From the cell containing the given text, extract its center point as (x, y) coordinate. 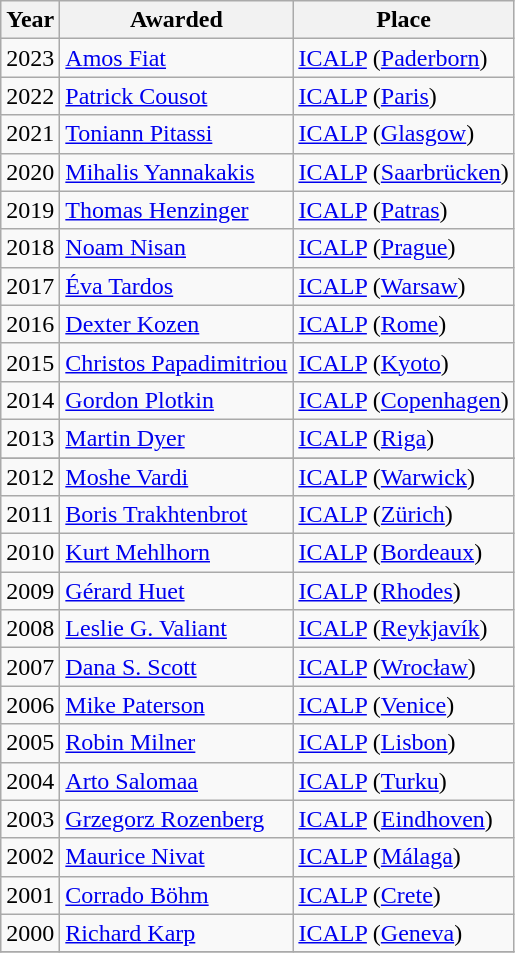
ICALP (Patras) (404, 210)
2018 (30, 248)
2019 (30, 210)
2006 (30, 705)
2005 (30, 743)
2002 (30, 857)
ICALP (Zürich) (404, 515)
Boris Trakhtenbrot (176, 515)
ICALP (Reykjavík) (404, 629)
2013 (30, 438)
Amos Fiat (176, 58)
Éva Tardos (176, 286)
Gérard Huet (176, 591)
ICALP (Eindhoven) (404, 819)
2001 (30, 895)
Corrado Böhm (176, 895)
ICALP (Warwick) (404, 477)
2004 (30, 781)
2012 (30, 477)
Richard Karp (176, 933)
Leslie G. Valiant (176, 629)
2011 (30, 515)
Arto Salomaa (176, 781)
ICALP (Bordeaux) (404, 553)
Toniann Pitassi (176, 134)
Kurt Mehlhorn (176, 553)
Dana S. Scott (176, 667)
Mike Paterson (176, 705)
2007 (30, 667)
ICALP (Paris) (404, 96)
2022 (30, 96)
2010 (30, 553)
2014 (30, 400)
2016 (30, 324)
Grzegorz Rozenberg (176, 819)
2009 (30, 591)
ICALP (Venice) (404, 705)
ICALP (Málaga) (404, 857)
Patrick Cousot (176, 96)
ICALP (Wrocław) (404, 667)
Moshe Vardi (176, 477)
2015 (30, 362)
ICALP (Glasgow) (404, 134)
2008 (30, 629)
ICALP (Paderborn) (404, 58)
Awarded (176, 20)
ICALP (Geneva) (404, 933)
Robin Milner (176, 743)
Mihalis Yannakakis (176, 172)
ICALP (Warsaw) (404, 286)
Place (404, 20)
ICALP (Rhodes) (404, 591)
ICALP (Rome) (404, 324)
ICALP (Prague) (404, 248)
Noam Nisan (176, 248)
2021 (30, 134)
Year (30, 20)
Thomas Henzinger (176, 210)
Dexter Kozen (176, 324)
ICALP (Lisbon) (404, 743)
2000 (30, 933)
ICALP (Riga) (404, 438)
ICALP (Crete) (404, 895)
Gordon Plotkin (176, 400)
2020 (30, 172)
ICALP (Kyoto) (404, 362)
2017 (30, 286)
Christos Papadimitriou (176, 362)
ICALP (Turku) (404, 781)
2003 (30, 819)
ICALP (Copenhagen) (404, 400)
Maurice Nivat (176, 857)
2023 (30, 58)
ICALP (Saarbrücken) (404, 172)
Martin Dyer (176, 438)
